Find where the given text appears and provide that cell's center as [x, y] coordinate. 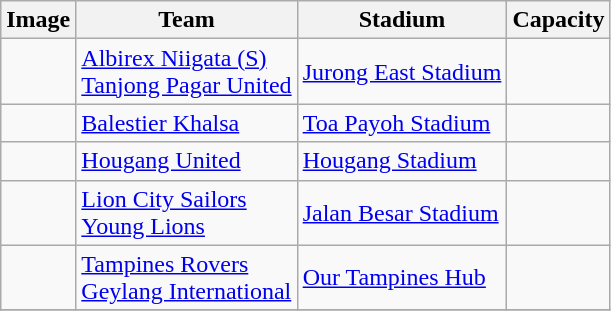
Team [186, 20]
Image [38, 20]
Toa Payoh Stadium [402, 123]
Hougang United [186, 161]
Tampines Rovers Geylang International [186, 278]
Balestier Khalsa [186, 123]
Lion City Sailors Young Lions [186, 212]
Albirex Niigata (S) Tanjong Pagar United [186, 72]
Our Tampines Hub [402, 278]
Hougang Stadium [402, 161]
Stadium [402, 20]
Jalan Besar Stadium [402, 212]
Jurong East Stadium [402, 72]
Capacity [558, 20]
